From the cell containing the given text, extract its center point as [X, Y] coordinate. 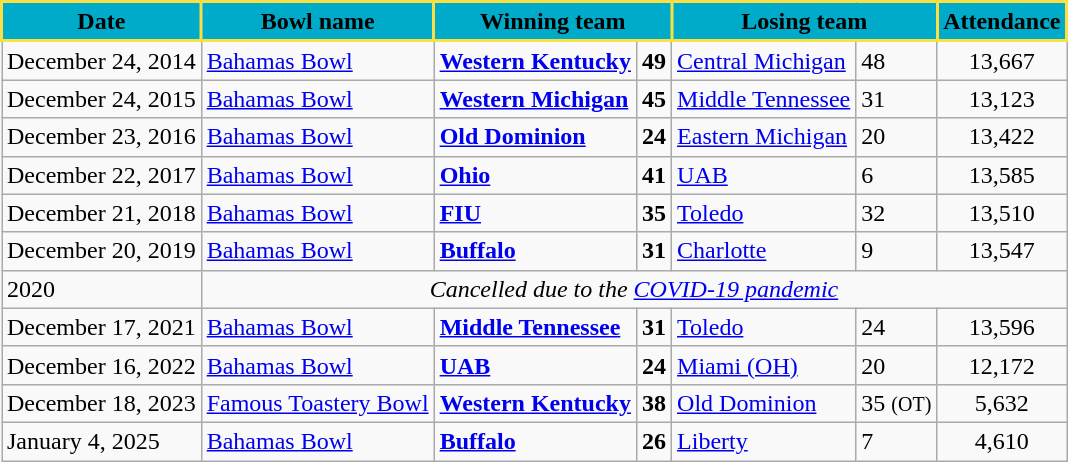
Ohio [535, 175]
December 17, 2021 [102, 327]
Liberty [764, 441]
December 20, 2019 [102, 251]
Bowl name [318, 22]
Date [102, 22]
13,667 [1002, 60]
4,610 [1002, 441]
41 [654, 175]
49 [654, 60]
38 [654, 403]
December 18, 2023 [102, 403]
26 [654, 441]
5,632 [1002, 403]
48 [896, 60]
13,422 [1002, 137]
13,123 [1002, 99]
45 [654, 99]
13,585 [1002, 175]
December 23, 2016 [102, 137]
35 [654, 213]
December 21, 2018 [102, 213]
FIU [535, 213]
35 (OT) [896, 403]
Miami (OH) [764, 365]
December 24, 2015 [102, 99]
Winning team [552, 22]
December 16, 2022 [102, 365]
9 [896, 251]
32 [896, 213]
6 [896, 175]
Cancelled due to the COVID-19 pandemic [634, 289]
13,510 [1002, 213]
13,547 [1002, 251]
7 [896, 441]
Famous Toastery Bowl [318, 403]
Attendance [1002, 22]
January 4, 2025 [102, 441]
Central Michigan [764, 60]
Losing team [804, 22]
December 22, 2017 [102, 175]
12,172 [1002, 365]
13,596 [1002, 327]
December 24, 2014 [102, 60]
Eastern Michigan [764, 137]
2020 [102, 289]
Charlotte [764, 251]
Western Michigan [535, 99]
